Output the (X, Y) coordinate of the center of the cell containing the given text.  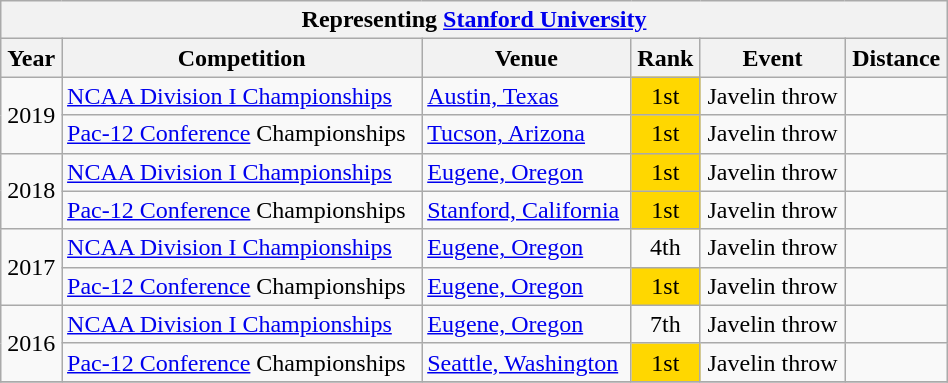
2018 (32, 191)
Rank (666, 58)
Event (772, 58)
Venue (526, 58)
Distance (896, 58)
4th (666, 248)
Stanford, California (526, 210)
Year (32, 58)
Austin, Texas (526, 96)
2017 (32, 267)
Representing Stanford University (474, 20)
Tucson, Arizona (526, 134)
Seattle, Washington (526, 362)
2019 (32, 115)
7th (666, 324)
2016 (32, 343)
Competition (242, 58)
